Determine the (X, Y) coordinate at the center of the cell enclosing the given text.  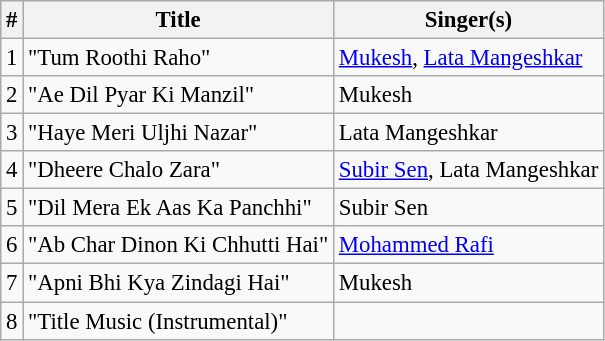
"Ab Char Dinon Ki Chhutti Hai" (178, 245)
6 (12, 245)
"Dil Mera Ek Aas Ka Panchhi" (178, 208)
# (12, 20)
"Apni Bhi Kya Zindagi Hai" (178, 283)
Mohammed Rafi (469, 245)
"Tum Roothi Raho" (178, 58)
"Haye Meri Uljhi Nazar" (178, 133)
5 (12, 208)
8 (12, 321)
1 (12, 58)
"Dheere Chalo Zara" (178, 170)
Mukesh, Lata Mangeshkar (469, 58)
Lata Mangeshkar (469, 133)
2 (12, 95)
4 (12, 170)
7 (12, 283)
Singer(s) (469, 20)
3 (12, 133)
Title (178, 20)
Subir Sen (469, 208)
"Title Music (Instrumental)" (178, 321)
Subir Sen, Lata Mangeshkar (469, 170)
"Ae Dil Pyar Ki Manzil" (178, 95)
